Pinpoint the cell where the given text exists, returning its [x, y] midpoint coordinate. 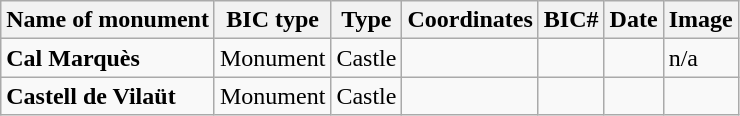
Name of monument [108, 20]
Cal Marquès [108, 58]
Image [700, 20]
BIC# [571, 20]
Coordinates [470, 20]
n/a [700, 58]
Type [366, 20]
BIC type [272, 20]
Castell de Vilaüt [108, 96]
Date [634, 20]
